Locate the cell with the specified text and output its (X, Y) center coordinate. 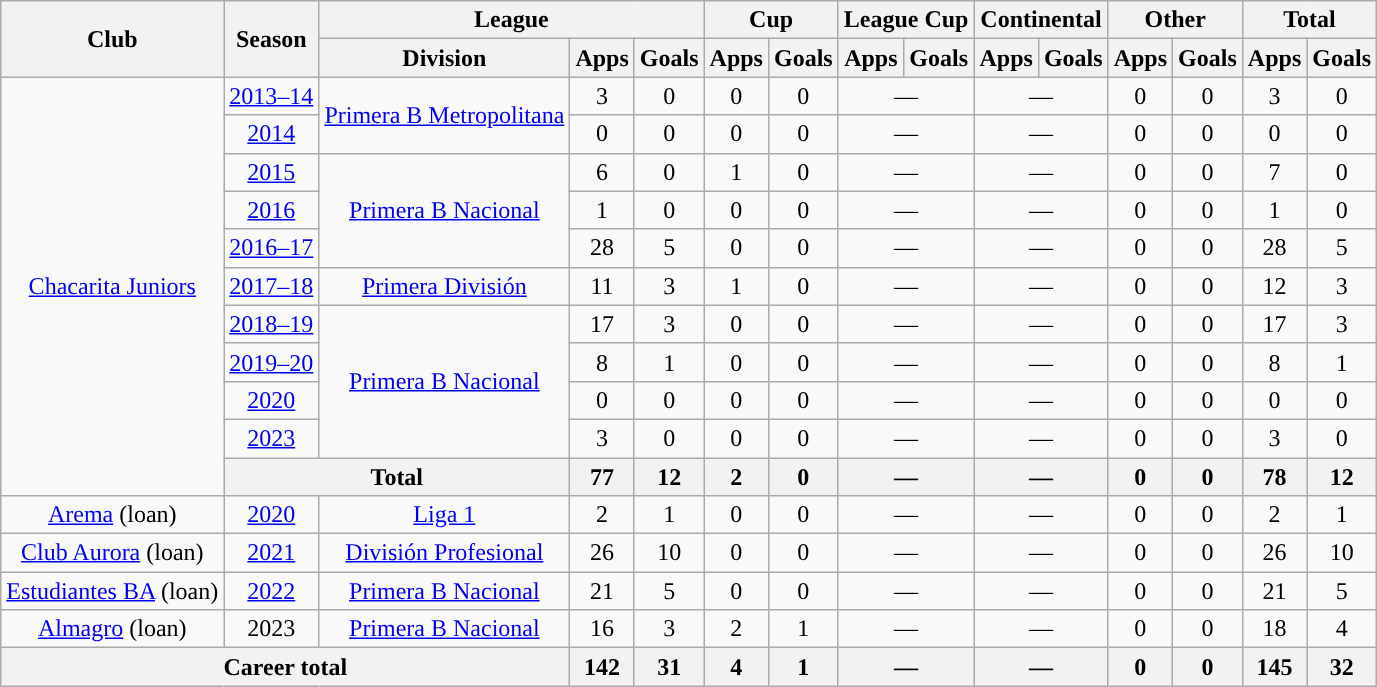
77 (602, 477)
Almagro (loan) (112, 629)
18 (1274, 629)
2021 (272, 553)
Arema (loan) (112, 515)
142 (602, 667)
2019–20 (272, 362)
Other (1175, 20)
Primera B Metropolitana (444, 115)
League (512, 20)
Club (112, 39)
31 (669, 667)
Cup (771, 20)
Liga 1 (444, 515)
2017–18 (272, 286)
Season (272, 39)
6 (602, 172)
Primera División (444, 286)
Estudiantes BA (loan) (112, 591)
Club Aurora (loan) (112, 553)
32 (1342, 667)
2016 (272, 210)
16 (602, 629)
2014 (272, 134)
League Cup (906, 20)
7 (1274, 172)
145 (1274, 667)
Division (444, 58)
78 (1274, 477)
2018–19 (272, 324)
Career total (286, 667)
División Profesional (444, 553)
2022 (272, 591)
Chacarita Juniors (112, 286)
11 (602, 286)
2016–17 (272, 248)
Continental (1041, 20)
2015 (272, 172)
2013–14 (272, 96)
